Extract the (x, y) coordinate from the center of the cell holding the provided text.  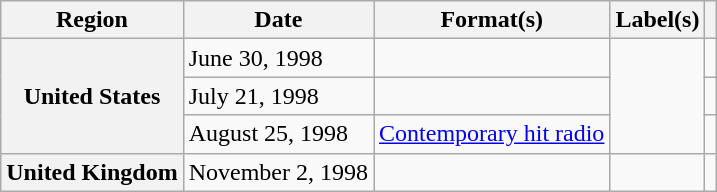
United Kingdom (92, 172)
Format(s) (492, 20)
Date (278, 20)
United States (92, 96)
November 2, 1998 (278, 172)
July 21, 1998 (278, 96)
Contemporary hit radio (492, 134)
August 25, 1998 (278, 134)
June 30, 1998 (278, 58)
Region (92, 20)
Label(s) (658, 20)
